Capture the cell that displays the provided text and extract its (X, Y) central coordinate. 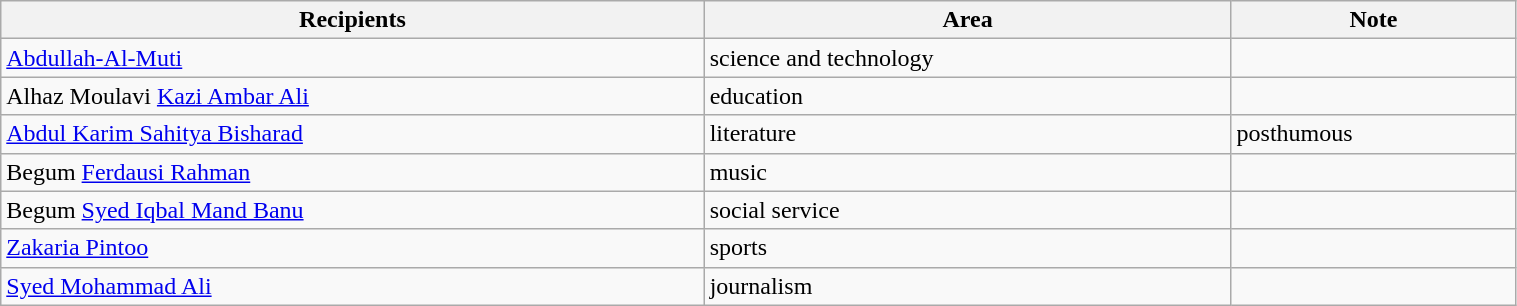
sports (968, 248)
journalism (968, 286)
Syed Mohammad Ali (352, 286)
education (968, 96)
Begum Ferdausi Rahman (352, 172)
Note (1374, 20)
music (968, 172)
posthumous (1374, 134)
Abdullah-Al-Muti (352, 58)
Area (968, 20)
social service (968, 210)
Abdul Karim Sahitya Bisharad (352, 134)
literature (968, 134)
Alhaz Moulavi Kazi Ambar Ali (352, 96)
Begum Syed Iqbal Mand Banu (352, 210)
Recipients (352, 20)
Zakaria Pintoo (352, 248)
science and technology (968, 58)
